Find where the given text appears and provide that cell's center as [X, Y] coordinate. 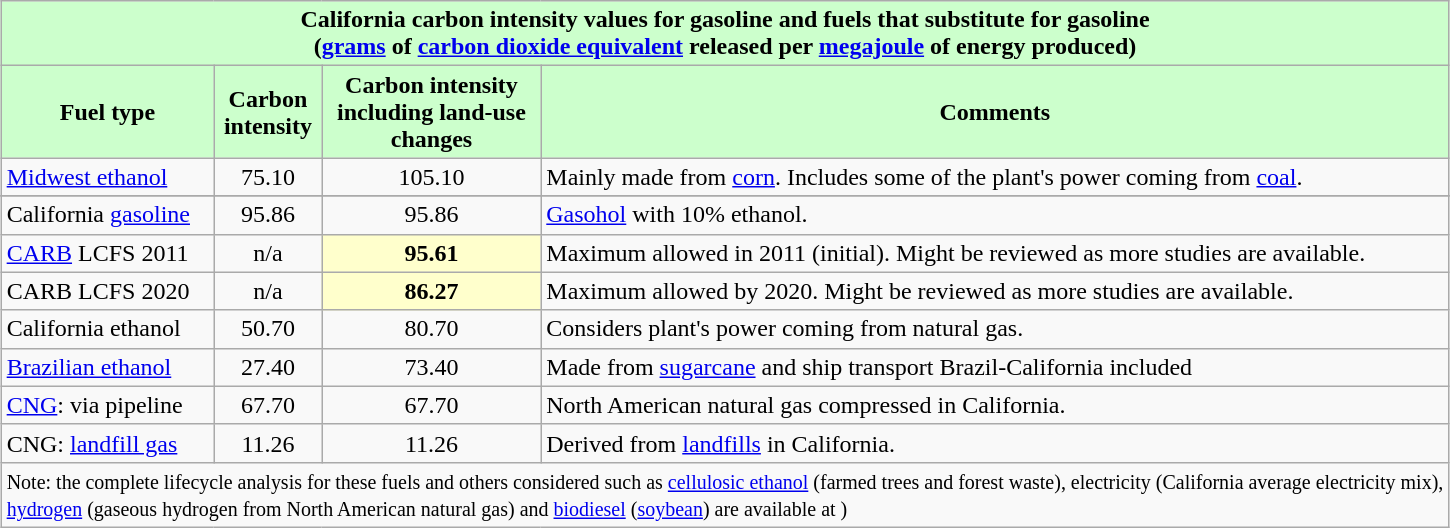
27.40 [268, 367]
86.27 [432, 291]
Considers plant's power coming from natural gas. [995, 329]
Midwest ethanol [108, 177]
Maximum allowed by 2020. Might be reviewed as more studies are available. [995, 291]
CNG: via pipeline [108, 405]
Maximum allowed in 2011 (initial). Might be reviewed as more studies are available. [995, 253]
Made from sugarcane and ship transport Brazil-California included [995, 367]
CARB LCFS 2020 [108, 291]
Fuel type [108, 112]
Carbonintensity [268, 112]
50.70 [268, 329]
Comments [995, 112]
Carbon intensity including land-usechanges [432, 112]
California ethanol [108, 329]
North American natural gas compressed in California. [995, 405]
Mainly made from corn. Includes some of the plant's power coming from coal. [995, 177]
California gasoline [108, 215]
75.10 [268, 177]
80.70 [432, 329]
95.61 [432, 253]
73.40 [432, 367]
CNG: landfill gas [108, 443]
Brazilian ethanol [108, 367]
105.10 [432, 177]
Gasohol with 10% ethanol. [995, 215]
CARB LCFS 2011 [108, 253]
Derived from landfills in California. [995, 443]
